For the text-containing cell, return its midpoint in (X, Y) coordinate format. 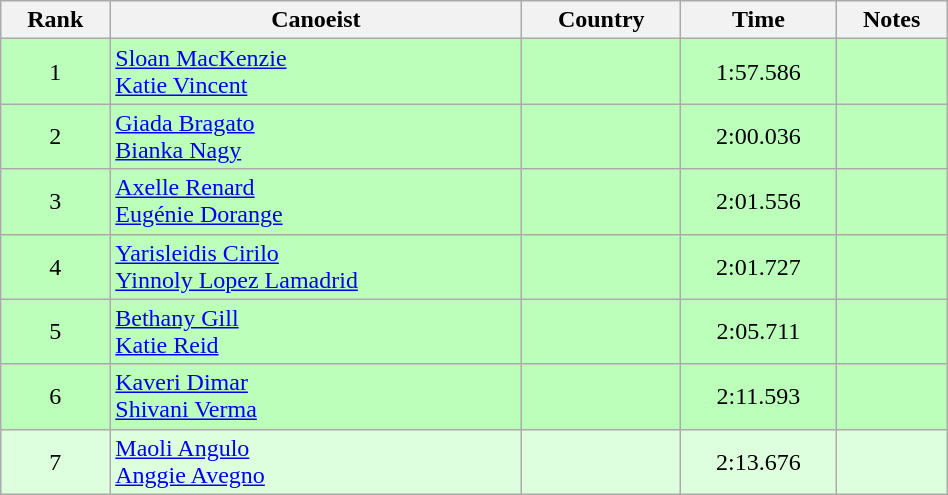
3 (56, 202)
2:01.556 (759, 202)
7 (56, 462)
6 (56, 396)
Yarisleidis CiriloYinnoly Lopez Lamadrid (316, 266)
Notes (892, 20)
4 (56, 266)
5 (56, 332)
2:13.676 (759, 462)
1:57.586 (759, 72)
Canoeist (316, 20)
2:00.036 (759, 136)
Bethany GillKatie Reid (316, 332)
Maoli AnguloAnggie Avegno (316, 462)
Kaveri DimarShivani Verma (316, 396)
Sloan MacKenzieKatie Vincent (316, 72)
Giada BragatoBianka Nagy (316, 136)
Axelle RenardEugénie Dorange (316, 202)
Time (759, 20)
2:11.593 (759, 396)
Country (602, 20)
Rank (56, 20)
2:01.727 (759, 266)
2 (56, 136)
1 (56, 72)
2:05.711 (759, 332)
